Locate the cell with the specified text and output its (X, Y) center coordinate. 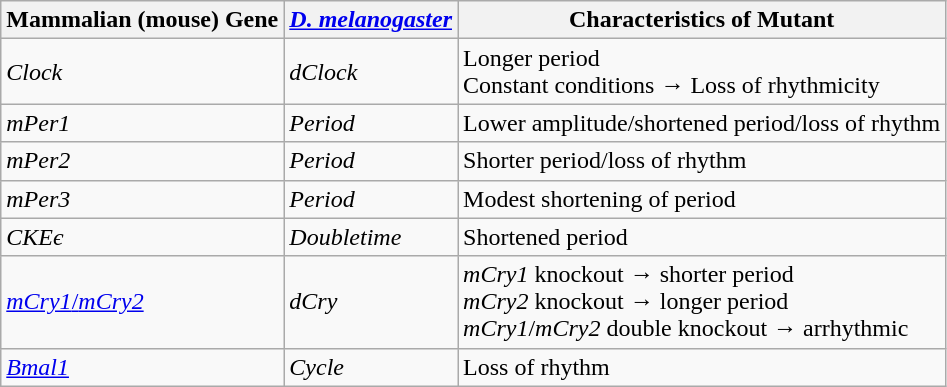
dCry (371, 302)
mPer1 (142, 123)
mCry1 knockout → shorter periodmCry2 knockout → longer periodmCry1/mCry2 double knockout → arrhythmic (702, 302)
Doubletime (371, 237)
Characteristics of Mutant (702, 20)
D. melanogaster (371, 20)
Bmal1 (142, 367)
Mammalian (mouse) Gene (142, 20)
mCry1/mCry2 (142, 302)
mPer2 (142, 161)
dClock (371, 72)
Lower amplitude/shortened period/loss of rhythm (702, 123)
Shortened period (702, 237)
CKEє (142, 237)
Shorter period/loss of rhythm (702, 161)
Clock (142, 72)
Loss of rhythm (702, 367)
Cycle (371, 367)
mPer3 (142, 199)
Longer periodConstant conditions → Loss of rhythmicity (702, 72)
Modest shortening of period (702, 199)
